Return the (x, y) coordinate for the center point of the cell that contains the specified text.  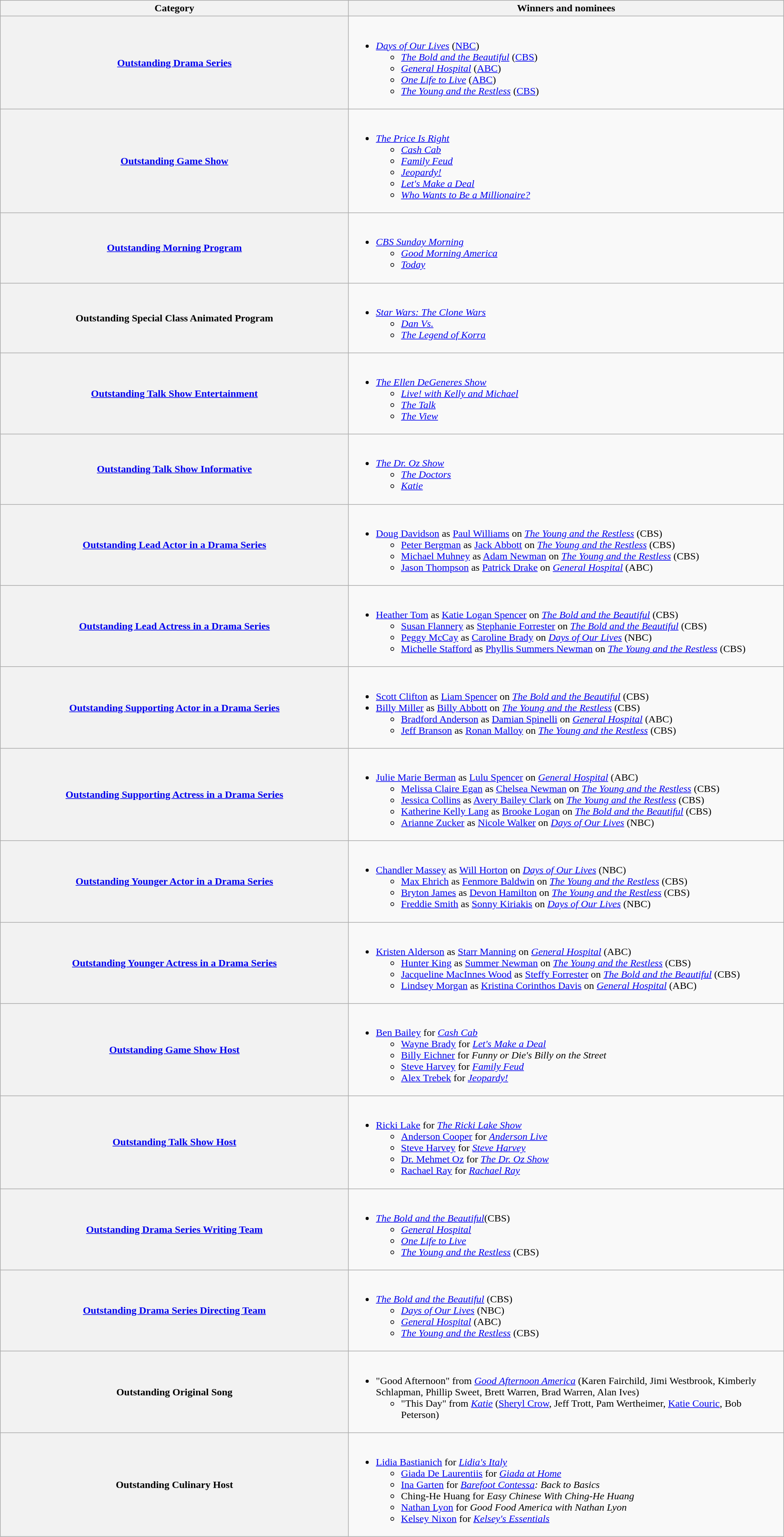
The Ellen DeGeneres Show Live! with Kelly and MichaelThe TalkThe View (566, 393)
Category (174, 8)
The Price Is Right Cash CabFamily FeudJeopardy!Let's Make a DealWho Wants to Be a Millionaire? (566, 161)
Outstanding Talk Show Host (174, 1142)
The Bold and the Beautiful(CBS) General HospitalOne Life to LiveThe Young and the Restless (CBS) (566, 1229)
CBS Sunday Morning Good Morning AmericaToday (566, 248)
Outstanding Supporting Actor in a Drama Series (174, 707)
The Dr. Oz Show The DoctorsKatie (566, 469)
The Bold and the Beautiful (CBS) Days of Our Lives (NBC)General Hospital (ABC)The Young and the Restless (CBS) (566, 1311)
Outstanding Talk Show Informative (174, 469)
Outstanding Talk Show Entertainment (174, 393)
Outstanding Supporting Actress in a Drama Series (174, 794)
Winners and nominees (566, 8)
Outstanding Younger Actor in a Drama Series (174, 881)
Outstanding Game Show (174, 161)
Outstanding Lead Actor in a Drama Series (174, 545)
Outstanding Morning Program (174, 248)
Star Wars: The Clone Wars Dan Vs.The Legend of Korra (566, 318)
Outstanding Drama Series (174, 63)
Days of Our Lives (NBC) The Bold and the Beautiful (CBS)General Hospital (ABC)One Life to Live (ABC)The Young and the Restless (CBS) (566, 63)
Outstanding Game Show Host (174, 1050)
Outstanding Drama Series Writing Team (174, 1229)
Outstanding Original Song (174, 1392)
Outstanding Lead Actress in a Drama Series (174, 626)
Outstanding Culinary Host (174, 1485)
Outstanding Younger Actress in a Drama Series (174, 963)
Outstanding Drama Series Directing Team (174, 1311)
Outstanding Special Class Animated Program (174, 318)
